Search for the cell housing the specified text and yield its (x, y) center coordinate. 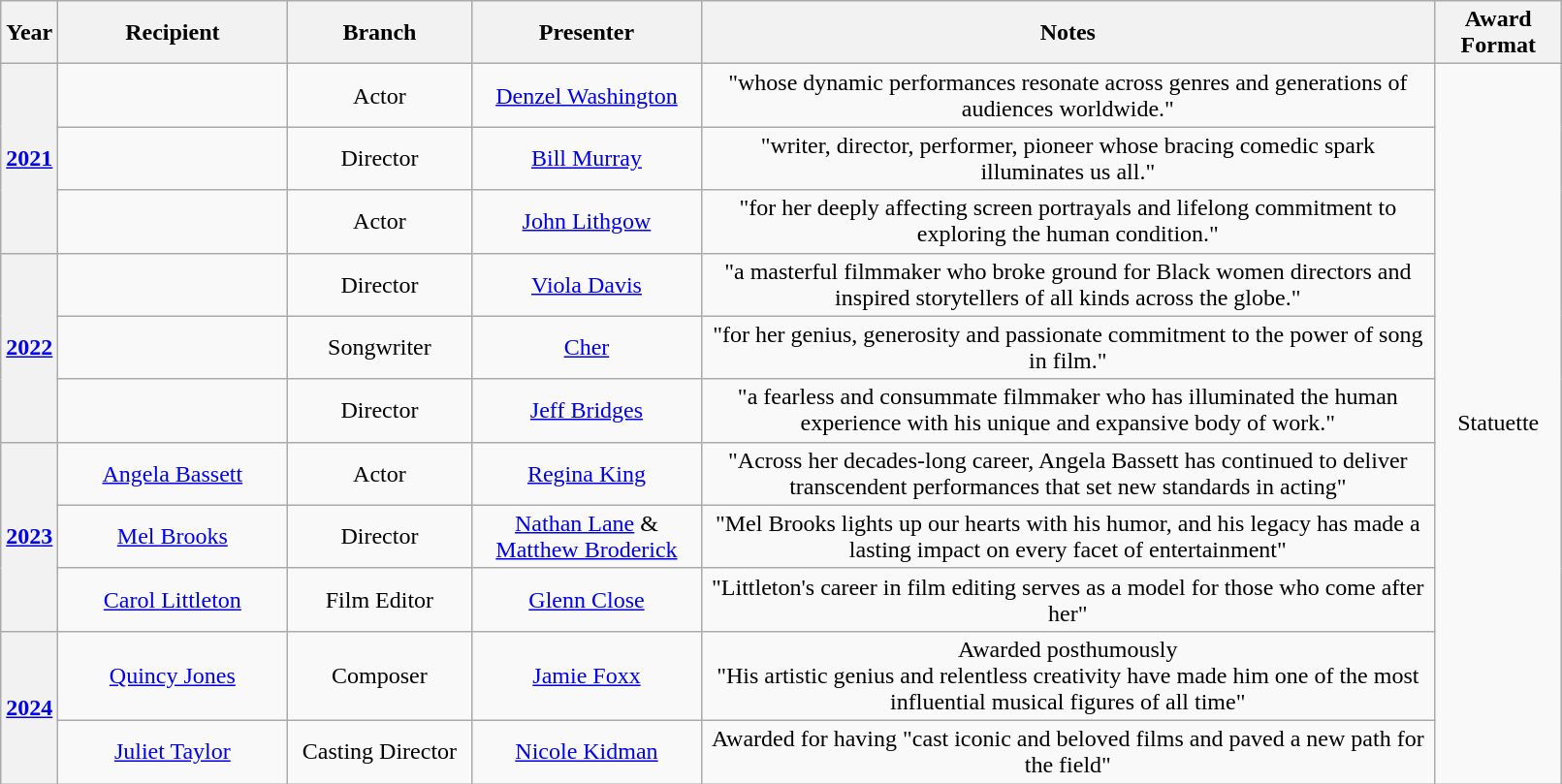
Recipient (173, 33)
Denzel Washington (587, 95)
Viola Davis (587, 285)
"Mel Brooks lights up our hearts with his humor, and his legacy has made a lasting impact on every facet of entertainment" (1068, 537)
2024 (29, 707)
"writer, director, performer, pioneer whose bracing comedic spark illuminates us all." (1068, 159)
Notes (1068, 33)
Mel Brooks (173, 537)
Presenter (587, 33)
Cher (587, 347)
2021 (29, 159)
Branch (380, 33)
Quincy Jones (173, 675)
Nicole Kidman (587, 752)
Regina King (587, 473)
Juliet Taylor (173, 752)
"a masterful filmmaker who broke ground for Black women directors and inspired storytellers of all kinds across the globe." (1068, 285)
"a fearless and consummate filmmaker who has illuminated the human experience with his unique and expansive body of work." (1068, 411)
Jeff Bridges (587, 411)
Awarded posthumously "His artistic genius and relentless creativity have made him one of the most influential musical figures of all time" (1068, 675)
"for her genius, generosity and passionate commitment to the power of song in film." (1068, 347)
2023 (29, 537)
Carol Littleton (173, 599)
"whose dynamic performances resonate across genres and generations of audiences worldwide." (1068, 95)
"for her deeply affecting screen portrayals and lifelong commitment to exploring the human condition." (1068, 221)
Angela Bassett (173, 473)
Jamie Foxx (587, 675)
Award Format (1499, 33)
Casting Director (380, 752)
John Lithgow (587, 221)
Songwriter (380, 347)
Glenn Close (587, 599)
Awarded for having "cast iconic and beloved films and paved a new path for the field" (1068, 752)
Composer (380, 675)
Bill Murray (587, 159)
2022 (29, 347)
"Across her decades-long career, Angela Bassett has continued to deliver transcendent performances that set new standards in acting" (1068, 473)
Year (29, 33)
Statuette (1499, 424)
"Littleton's career in film editing serves as a model for those who come after her" (1068, 599)
Film Editor (380, 599)
Nathan Lane & Matthew Broderick (587, 537)
